Search for the cell housing the specified text and yield its [x, y] center coordinate. 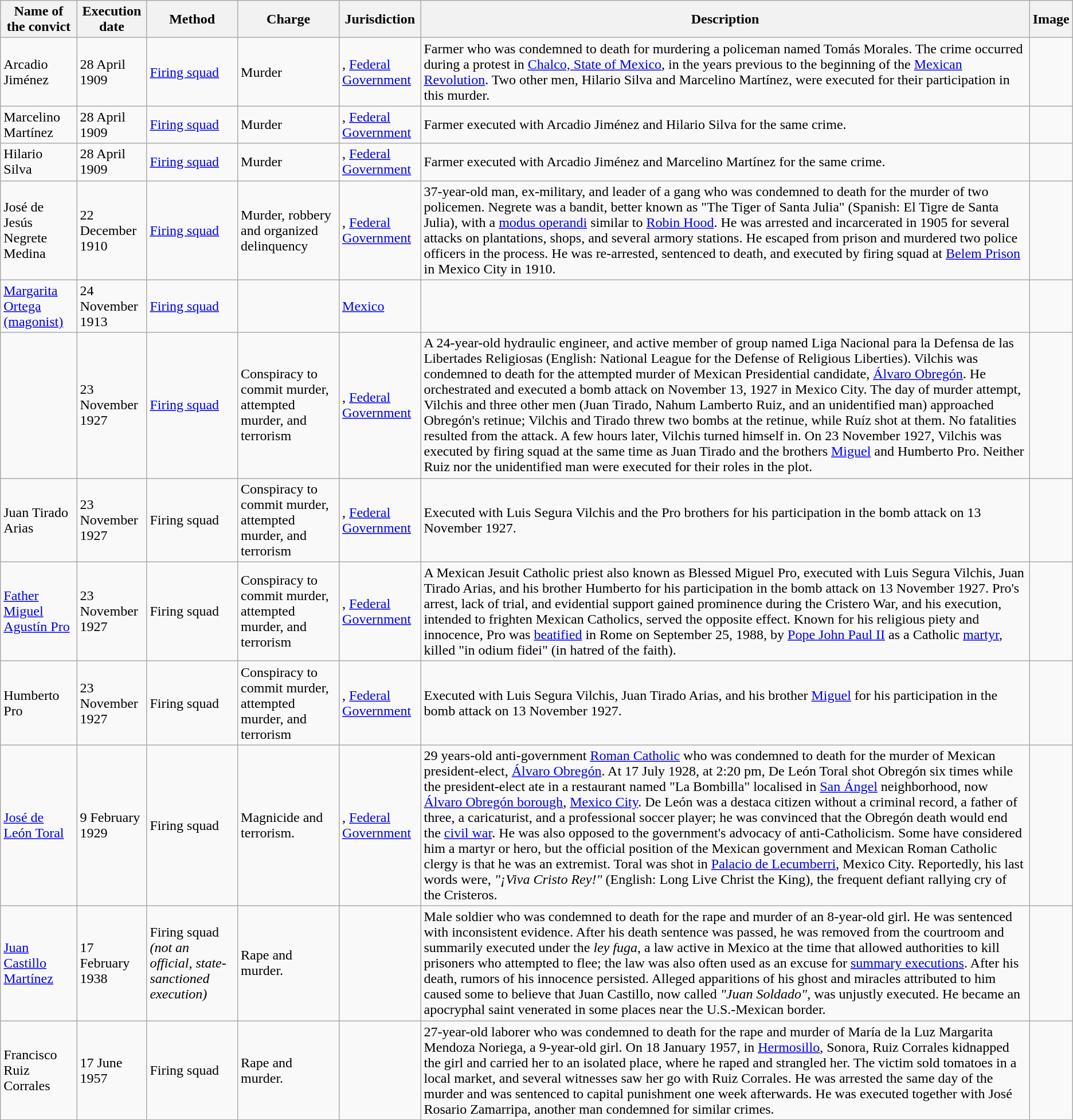
Murder, robbery and organized delinquency [289, 230]
Juan Castillo Martínez [39, 963]
Executed with Luis Segura Vilchis, Juan Tirado Arias, and his brother Miguel for his participation in the bomb attack on 13 November 1927. [725, 703]
Arcadio Jiménez [39, 72]
24 November 1913 [112, 306]
Humberto Pro [39, 703]
Francisco Ruiz Corrales [39, 1070]
Juan Tirado Arias [39, 520]
Magnicide and terrorism. [289, 825]
Marcelino Martínez [39, 125]
José de Jesús Negrete Medina [39, 230]
9 February 1929 [112, 825]
Method [193, 19]
Margarita Ortega (magonist) [39, 306]
Hilario Silva [39, 162]
Description [725, 19]
Mexico [380, 306]
Farmer executed with Arcadio Jiménez and Marcelino Martínez for the same crime. [725, 162]
Image [1051, 19]
Farmer executed with Arcadio Jiménez and Hilario Silva for the same crime. [725, 125]
Execution date [112, 19]
Charge [289, 19]
Name of the convict [39, 19]
22 December 1910 [112, 230]
Jurisdiction [380, 19]
Father Miguel Agustín Pro [39, 611]
José de León Toral [39, 825]
Firing squad (not an official, state-sanctioned execution) [193, 963]
17 June 1957 [112, 1070]
17 February 1938 [112, 963]
Executed with Luis Segura Vilchis and the Pro brothers for his participation in the bomb attack on 13 November 1927. [725, 520]
